Scan for the cell matching the given text and deliver its [x, y] coordinate at center. 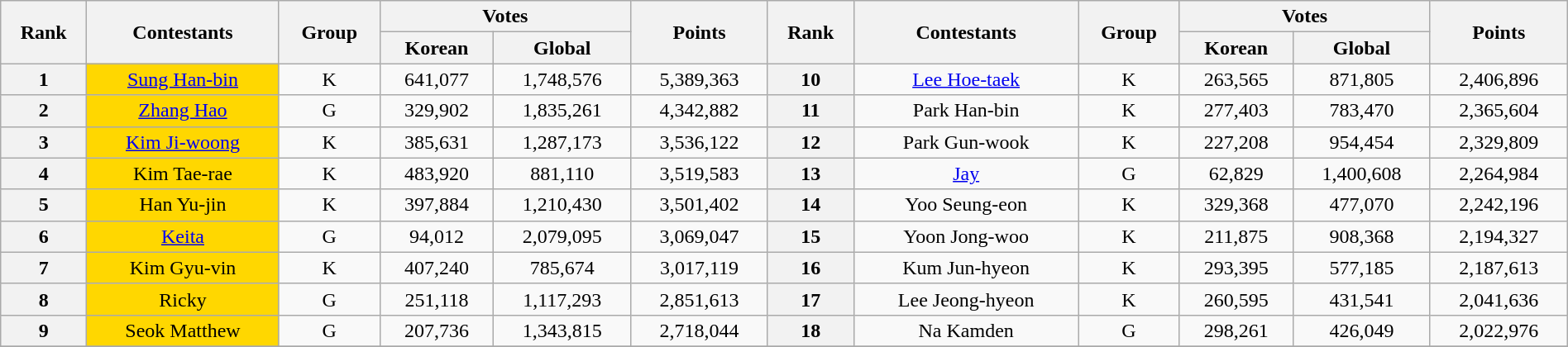
Lee Hoe-taek [966, 79]
2,187,613 [1499, 268]
12 [810, 142]
2,264,984 [1499, 173]
1,343,815 [562, 330]
Kum Jun-hyeon [966, 268]
Keita [184, 236]
293,395 [1236, 268]
431,541 [1362, 299]
1,748,576 [562, 79]
8 [44, 299]
227,208 [1236, 142]
Zhang Hao [184, 111]
385,631 [437, 142]
1,210,430 [562, 205]
5 [44, 205]
277,403 [1236, 111]
783,470 [1362, 111]
6 [44, 236]
Lee Jeong-hyeon [966, 299]
407,240 [437, 268]
298,261 [1236, 330]
14 [810, 205]
1,287,173 [562, 142]
5,389,363 [700, 79]
Na Kamden [966, 330]
Sung Han-bin [184, 79]
477,070 [1362, 205]
908,368 [1362, 236]
251,118 [437, 299]
Kim Ji-woong [184, 142]
15 [810, 236]
3,069,047 [700, 236]
577,185 [1362, 268]
329,902 [437, 111]
785,674 [562, 268]
Jay [966, 173]
260,595 [1236, 299]
Yoo Seung-eon [966, 205]
94,012 [437, 236]
Kim Tae-rae [184, 173]
426,049 [1362, 330]
9 [44, 330]
483,920 [437, 173]
4,342,882 [700, 111]
Han Yu-jin [184, 205]
3 [44, 142]
2,041,636 [1499, 299]
1 [44, 79]
2,406,896 [1499, 79]
62,829 [1236, 173]
Park Han-bin [966, 111]
397,884 [437, 205]
207,736 [437, 330]
Kim Gyu-vin [184, 268]
2,851,613 [700, 299]
11 [810, 111]
16 [810, 268]
2,718,044 [700, 330]
18 [810, 330]
Ricky [184, 299]
2,079,095 [562, 236]
2,329,809 [1499, 142]
881,110 [562, 173]
4 [44, 173]
1,835,261 [562, 111]
871,805 [1362, 79]
13 [810, 173]
Yoon Jong-woo [966, 236]
1,117,293 [562, 299]
7 [44, 268]
10 [810, 79]
17 [810, 299]
2,194,327 [1499, 236]
3,536,122 [700, 142]
3,017,119 [700, 268]
3,501,402 [700, 205]
641,077 [437, 79]
2,242,196 [1499, 205]
954,454 [1362, 142]
211,875 [1236, 236]
3,519,583 [700, 173]
263,565 [1236, 79]
1,400,608 [1362, 173]
2 [44, 111]
329,368 [1236, 205]
Seok Matthew [184, 330]
2,022,976 [1499, 330]
2,365,604 [1499, 111]
Park Gun-wook [966, 142]
